Determine the (X, Y) coordinate at the center of the cell enclosing the given text.  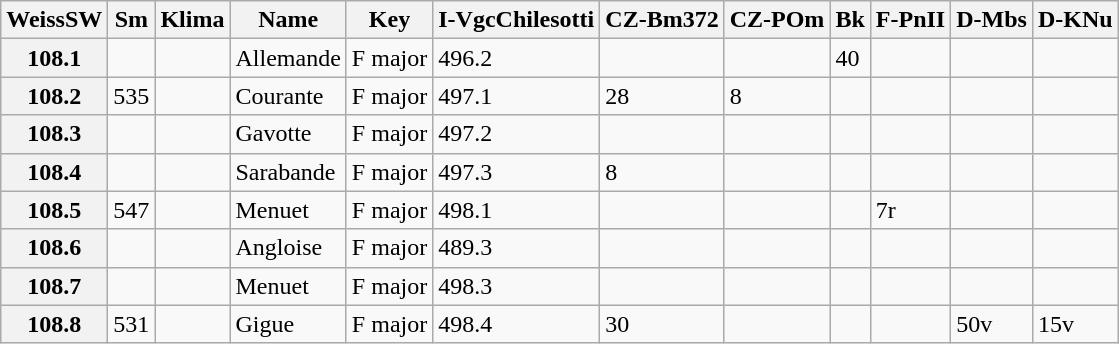
108.7 (54, 286)
I-VgcChilesotti (516, 20)
CZ-Bm372 (662, 20)
108.3 (54, 134)
108.1 (54, 58)
497.3 (516, 172)
108.5 (54, 210)
D-Mbs (992, 20)
Bk (850, 20)
D-KNu (1075, 20)
108.6 (54, 248)
535 (132, 96)
Gavotte (288, 134)
108.8 (54, 324)
CZ-POm (777, 20)
Key (389, 20)
7r (910, 210)
Allemande (288, 58)
489.3 (516, 248)
Sarabande (288, 172)
498.1 (516, 210)
15v (1075, 324)
497.2 (516, 134)
498.3 (516, 286)
40 (850, 58)
50v (992, 324)
108.4 (54, 172)
531 (132, 324)
F-PnII (910, 20)
108.2 (54, 96)
Courante (288, 96)
30 (662, 324)
WeissSW (54, 20)
547 (132, 210)
Gigue (288, 324)
28 (662, 96)
Angloise (288, 248)
498.4 (516, 324)
Name (288, 20)
Klima (192, 20)
497.1 (516, 96)
Sm (132, 20)
496.2 (516, 58)
